Find where the given text appears and provide that cell's center as (X, Y) coordinate. 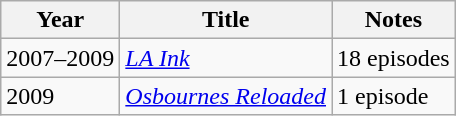
Title (226, 20)
2007–2009 (60, 58)
LA Ink (226, 58)
Year (60, 20)
18 episodes (394, 58)
Osbournes Reloaded (226, 96)
Notes (394, 20)
1 episode (394, 96)
2009 (60, 96)
